From the cell containing the given text, extract its center point as [X, Y] coordinate. 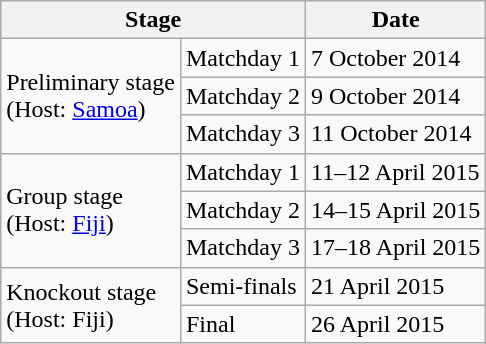
Group stage(Host: Fiji) [91, 210]
26 April 2015 [395, 324]
21 April 2015 [395, 286]
Semi-finals [242, 286]
Date [395, 20]
Knockout stage(Host: Fiji) [91, 305]
11–12 April 2015 [395, 172]
9 October 2014 [395, 96]
7 October 2014 [395, 58]
Stage [154, 20]
14–15 April 2015 [395, 210]
11 October 2014 [395, 134]
Final [242, 324]
17–18 April 2015 [395, 248]
Preliminary stage(Host: Samoa) [91, 96]
